Detect which cell encompasses the target text, then output its [X, Y] center coordinate. 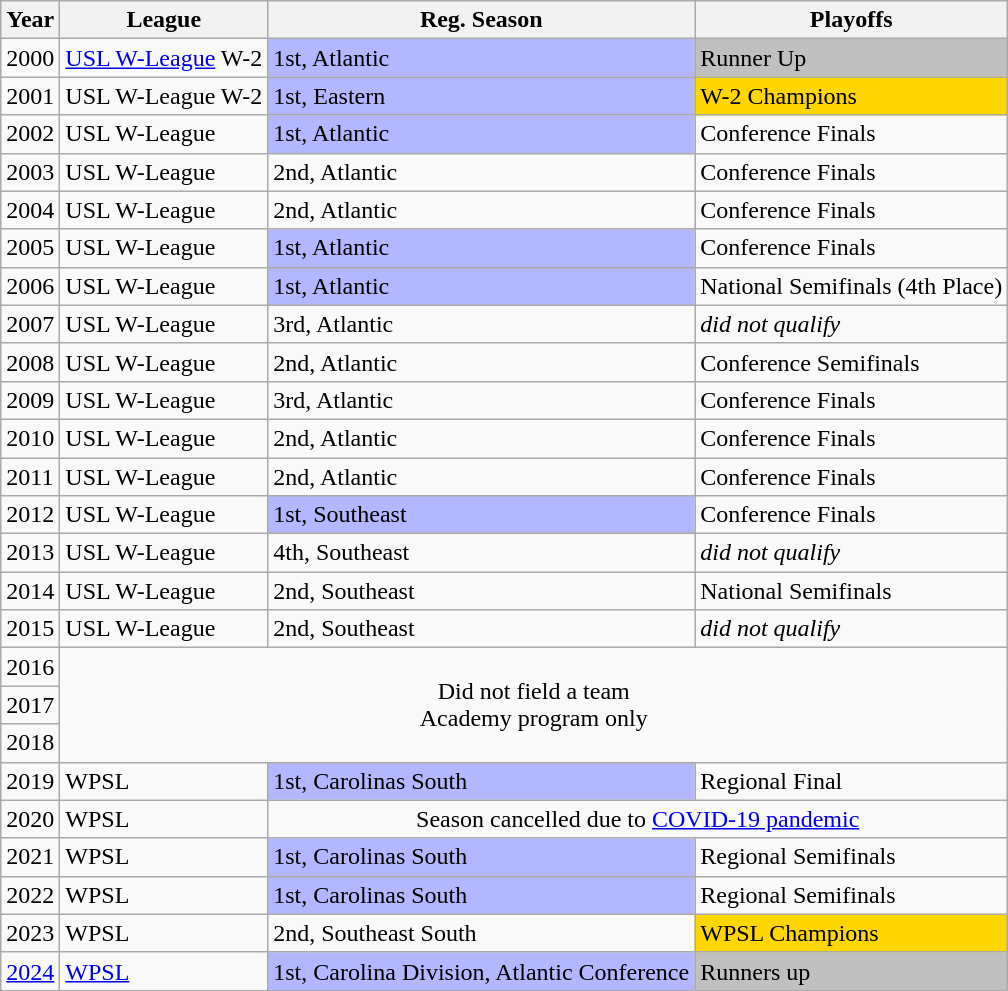
2020 [30, 819]
2023 [30, 933]
2002 [30, 134]
2022 [30, 895]
2nd, Southeast South [482, 933]
National Semifinals (4th Place) [852, 286]
Runners up [852, 971]
2013 [30, 553]
2001 [30, 96]
2009 [30, 400]
2021 [30, 857]
2014 [30, 591]
2017 [30, 705]
Did not field a teamAcademy program only [534, 705]
2015 [30, 629]
2004 [30, 210]
2018 [30, 743]
2006 [30, 286]
Year [30, 20]
2005 [30, 248]
2016 [30, 667]
Runner Up [852, 58]
2008 [30, 362]
2007 [30, 324]
2010 [30, 438]
Regional Final [852, 781]
League [164, 20]
1st, Southeast [482, 515]
2024 [30, 971]
2011 [30, 477]
Conference Semifinals [852, 362]
National Semifinals [852, 591]
4th, Southeast [482, 553]
1st, Carolina Division, Atlantic Conference [482, 971]
Season cancelled due to COVID-19 pandemic [638, 819]
Playoffs [852, 20]
2003 [30, 172]
2019 [30, 781]
2000 [30, 58]
W-2 Champions [852, 96]
Reg. Season [482, 20]
2012 [30, 515]
WPSL Champions [852, 933]
1st, Eastern [482, 96]
